Identify which cell holds the provided text, then report its [x, y] central coordinate. 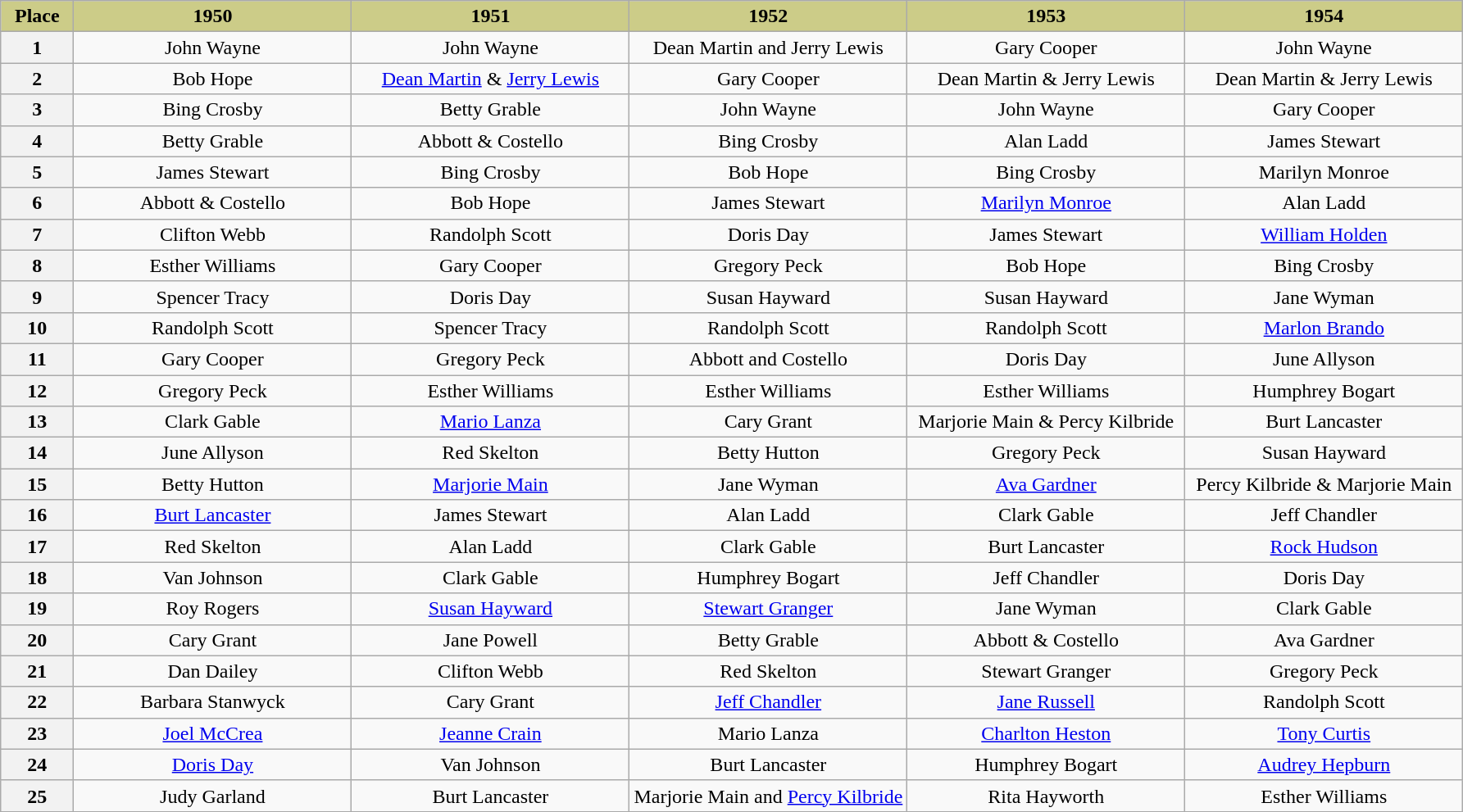
Marlon Brando [1324, 328]
Place [38, 16]
Charlton Heston [1046, 733]
Percy Kilbride & Marjorie Main [1324, 484]
4 [38, 141]
19 [38, 609]
15 [38, 484]
22 [38, 702]
21 [38, 671]
10 [38, 328]
Rita Hayworth [1046, 796]
Jane Powell [490, 640]
Dan Dailey [213, 671]
2 [38, 79]
23 [38, 733]
17 [38, 547]
Judy Garland [213, 796]
Audrey Hepburn [1324, 764]
Marjorie Main [490, 484]
7 [38, 234]
20 [38, 640]
William Holden [1324, 234]
24 [38, 764]
9 [38, 297]
6 [38, 203]
Jane Russell [1046, 702]
Dean Martin and Jerry Lewis [769, 48]
16 [38, 515]
1951 [490, 16]
1 [38, 48]
1954 [1324, 16]
Marjorie Main and Percy Kilbride [769, 796]
Abbott and Costello [769, 359]
Joel McCrea [213, 733]
Jeanne Crain [490, 733]
3 [38, 110]
5 [38, 172]
18 [38, 578]
8 [38, 265]
11 [38, 359]
1952 [769, 16]
Tony Curtis [1324, 733]
12 [38, 391]
1950 [213, 16]
Marjorie Main & Percy Kilbride [1046, 422]
Roy Rogers [213, 609]
Rock Hudson [1324, 547]
13 [38, 422]
Barbara Stanwyck [213, 702]
1953 [1046, 16]
25 [38, 796]
14 [38, 453]
